Detect which cell encompasses the target text, then output its (X, Y) center coordinate. 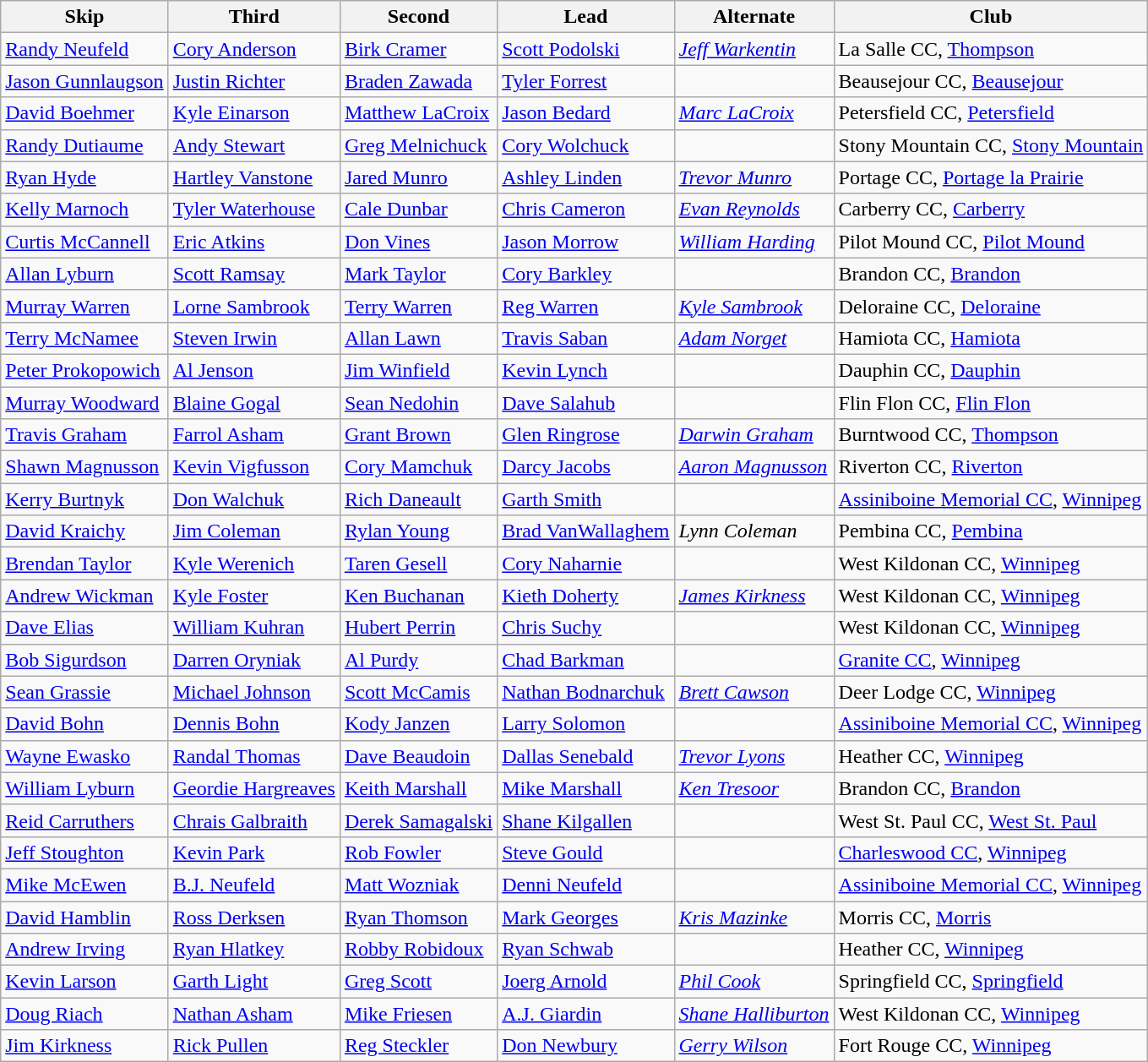
Greg Melnichuck (418, 145)
Terry McNamee (84, 338)
Ryan Schwab (586, 950)
B.J. Neufeld (253, 885)
Ryan Hyde (84, 177)
Darwin Graham (754, 435)
Shawn Magnusson (84, 467)
Ken Buchanan (418, 596)
Mike Friesen (418, 1014)
Carberry CC, Carberry (991, 210)
Chrais Galbraith (253, 820)
Mike Marshall (586, 788)
Jeff Stoughton (84, 852)
Eric Atkins (253, 242)
Nathan Asham (253, 1014)
Reid Carruthers (84, 820)
Kevin Park (253, 852)
Braden Zawada (418, 81)
James Kirkness (754, 596)
Kerry Burtnyk (84, 499)
Chad Barkman (586, 660)
Petersfield CC, Petersfield (991, 113)
Burntwood CC, Thompson (991, 435)
Ross Derksen (253, 917)
West St. Paul CC, West St. Paul (991, 820)
Kelly Marnoch (84, 210)
Brad VanWallaghem (586, 531)
Nathan Bodnarchuk (586, 692)
Randy Neufeld (84, 49)
Club (991, 17)
Sean Nedohin (418, 403)
Dave Elias (84, 628)
Al Jenson (253, 370)
Andrew Wickman (84, 596)
Ryan Hlatkey (253, 950)
Andrew Irving (84, 950)
Jim Winfield (418, 370)
Fort Rouge CC, Winnipeg (991, 1046)
Morris CC, Morris (991, 917)
Michael Johnson (253, 692)
Keith Marshall (418, 788)
Brendan Taylor (84, 564)
Sean Grassie (84, 692)
Gerry Wilson (754, 1046)
Trevor Lyons (754, 756)
Cory Wolchuck (586, 145)
Birk Cramer (418, 49)
Terry Warren (418, 306)
Dallas Senebald (586, 756)
Marc LaCroix (754, 113)
Glen Ringrose (586, 435)
David Kraichy (84, 531)
Darcy Jacobs (586, 467)
Andy Stewart (253, 145)
Jim Kirkness (84, 1046)
Jeff Warkentin (754, 49)
Bob Sigurdson (84, 660)
Scott McCamis (418, 692)
Flin Flon CC, Flin Flon (991, 403)
Kevin Vigfusson (253, 467)
David Hamblin (84, 917)
Adam Norget (754, 338)
Skip (84, 17)
Chris Cameron (586, 210)
Aaron Magnusson (754, 467)
Kyle Einarson (253, 113)
Peter Prokopowich (84, 370)
Steve Gould (586, 852)
Dauphin CC, Dauphin (991, 370)
Phil Cook (754, 982)
Blaine Gogal (253, 403)
Rich Daneault (418, 499)
Chris Suchy (586, 628)
Don Vines (418, 242)
Pilot Mound CC, Pilot Mound (991, 242)
Jason Morrow (586, 242)
Murray Woodward (84, 403)
Derek Samagalski (418, 820)
Cory Naharnie (586, 564)
Portage CC, Portage la Prairie (991, 177)
Lead (586, 17)
Scott Podolski (586, 49)
William Harding (754, 242)
Jared Munro (418, 177)
Matt Wozniak (418, 885)
Lorne Sambrook (253, 306)
William Kuhran (253, 628)
La Salle CC, Thompson (991, 49)
Hartley Vanstone (253, 177)
Don Newbury (586, 1046)
Matthew LaCroix (418, 113)
Murray Warren (84, 306)
David Bohn (84, 724)
Ryan Thomson (418, 917)
Deloraine CC, Deloraine (991, 306)
Kyle Foster (253, 596)
Grant Brown (418, 435)
Deer Lodge CC, Winnipeg (991, 692)
Alternate (754, 17)
Cory Anderson (253, 49)
Tyler Waterhouse (253, 210)
Garth Smith (586, 499)
Pembina CC, Pembina (991, 531)
Randy Dutiaume (84, 145)
Rob Fowler (418, 852)
Kyle Werenich (253, 564)
Shane Halliburton (754, 1014)
Joerg Arnold (586, 982)
Travis Graham (84, 435)
Cory Mamchuk (418, 467)
Taren Gesell (418, 564)
Allan Lyburn (84, 274)
Beausejour CC, Beausejour (991, 81)
Wayne Ewasko (84, 756)
Robby Robidoux (418, 950)
Second (418, 17)
Rylan Young (418, 531)
David Boehmer (84, 113)
A.J. Giardin (586, 1014)
Brett Cawson (754, 692)
Denni Neufeld (586, 885)
Don Walchuk (253, 499)
Kevin Lynch (586, 370)
Stony Mountain CC, Stony Mountain (991, 145)
Mark Georges (586, 917)
Mark Taylor (418, 274)
Kieth Doherty (586, 596)
Ashley Linden (586, 177)
Jason Bedard (586, 113)
Scott Ramsay (253, 274)
Third (253, 17)
Kris Mazinke (754, 917)
Doug Riach (84, 1014)
Tyler Forrest (586, 81)
Jim Coleman (253, 531)
Granite CC, Winnipeg (991, 660)
William Lyburn (84, 788)
Dave Salahub (586, 403)
Charleswood CC, Winnipeg (991, 852)
Evan Reynolds (754, 210)
Rick Pullen (253, 1046)
Springfield CC, Springfield (991, 982)
Mike McEwen (84, 885)
Larry Solomon (586, 724)
Steven Irwin (253, 338)
Kevin Larson (84, 982)
Randal Thomas (253, 756)
Kody Janzen (418, 724)
Ken Tresoor (754, 788)
Dennis Bohn (253, 724)
Farrol Asham (253, 435)
Garth Light (253, 982)
Greg Scott (418, 982)
Cory Barkley (586, 274)
Riverton CC, Riverton (991, 467)
Reg Steckler (418, 1046)
Darren Oryniak (253, 660)
Shane Kilgallen (586, 820)
Al Purdy (418, 660)
Trevor Munro (754, 177)
Allan Lawn (418, 338)
Hamiota CC, Hamiota (991, 338)
Dave Beaudoin (418, 756)
Hubert Perrin (418, 628)
Kyle Sambrook (754, 306)
Geordie Hargreaves (253, 788)
Lynn Coleman (754, 531)
Travis Saban (586, 338)
Jason Gunnlaugson (84, 81)
Cale Dunbar (418, 210)
Justin Richter (253, 81)
Curtis McCannell (84, 242)
Reg Warren (586, 306)
